Capture the cell that displays the provided text and extract its [X, Y] central coordinate. 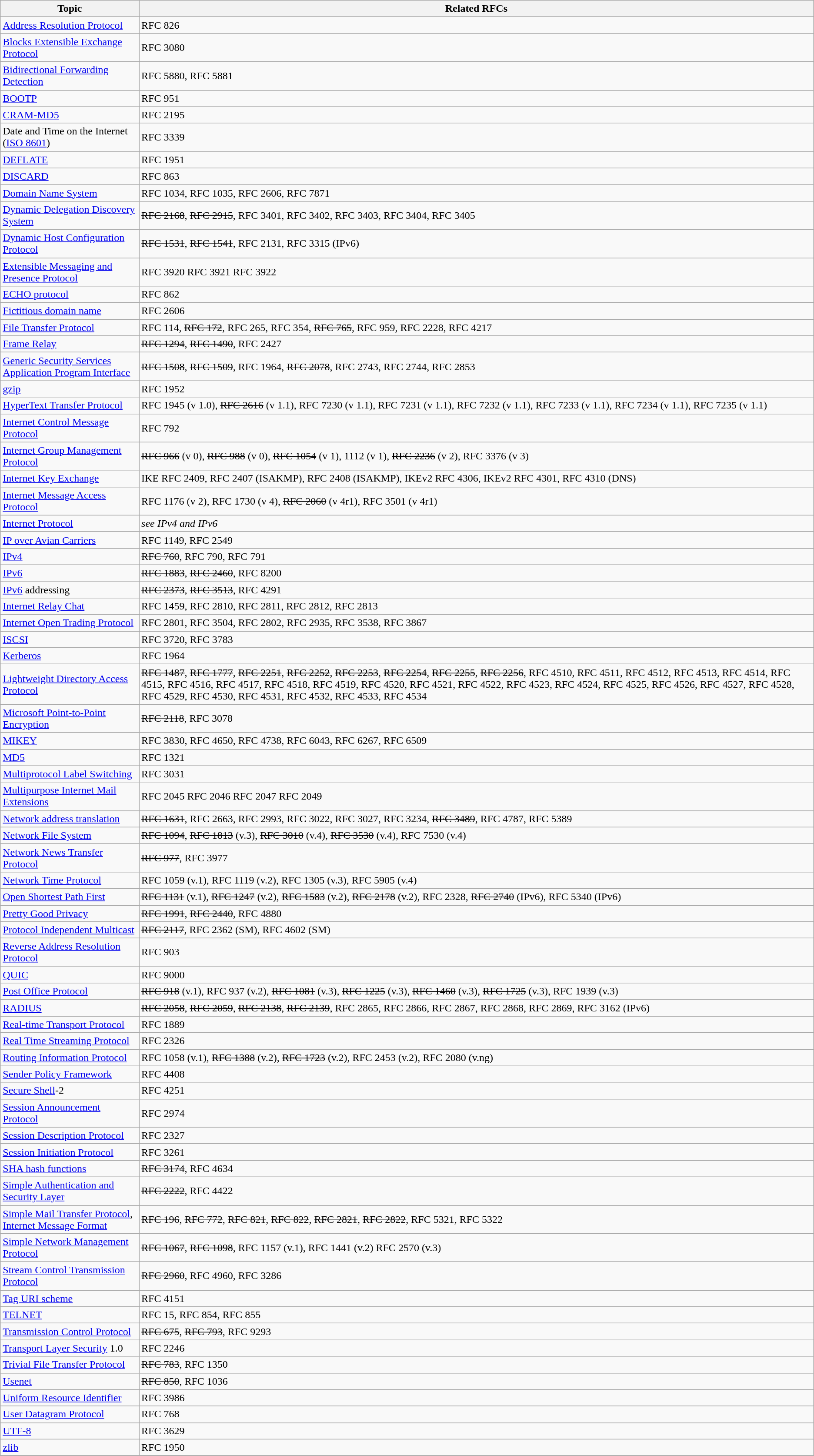
Transport Layer Security 1.0 [70, 1348]
RFC 1058 (v.1), RFC 1388 (v.2), RFC 1723 (v.2), RFC 2453 (v.2), RFC 2080 (v.ng) [477, 1058]
RFC 1459, RFC 2810, RFC 2811, RFC 2812, RFC 2813 [477, 606]
RFC 1034, RFC 1035, RFC 2606, RFC 7871 [477, 193]
RFC 792 [477, 428]
RFC 4151 [477, 1299]
IPv6 [70, 573]
RFC 2117, RFC 2362 (SM), RFC 4602 (SM) [477, 930]
IPv6 addressing [70, 589]
RFC 2168, RFC 2915, RFC 3401, RFC 3402, RFC 3403, RFC 3404, RFC 3405 [477, 215]
SHA hash functions [70, 1168]
RFC 2246 [477, 1348]
RFC 2326 [477, 1041]
RFC 675, RFC 793, RFC 9293 [477, 1332]
RFC 850, RFC 1036 [477, 1381]
DISCARD [70, 176]
MD5 [70, 757]
Tag URI scheme [70, 1299]
Dynamic Host Configuration Protocol [70, 244]
RFC 2222, RFC 4422 [477, 1191]
Trivial File Transfer Protocol [70, 1365]
RFC 1531, RFC 1541, RFC 2131, RFC 3315 (IPv6) [477, 244]
Session Description Protocol [70, 1135]
RFC 1889 [477, 1024]
MIKEY [70, 741]
Network File System [70, 835]
RFC 5880, RFC 5881 [477, 76]
IPv4 [70, 556]
Domain Name System [70, 193]
RFC 2058, RFC 2059, RFC 2138, RFC 2139, RFC 2865, RFC 2866, RFC 2867, RFC 2868, RFC 2869, RFC 3162 (IPv6) [477, 1008]
IKE RFC 2409, RFC 2407 (ISAKMP), RFC 2408 (ISAKMP), IKEv2 RFC 4306, IKEv2 RFC 4301, RFC 4310 (DNS) [477, 479]
RFC 1321 [477, 757]
File Transfer Protocol [70, 328]
Extensible Messaging and Presence Protocol [70, 271]
Network Time Protocol [70, 880]
RFC 918 (v.1), RFC 937 (v.2), RFC 1081 (v.3), RFC 1225 (v.3), RFC 1460 (v.3), RFC 1725 (v.3), RFC 1939 (v.3) [477, 991]
Pretty Good Privacy [70, 913]
RFC 9000 [477, 975]
RFC 1883, RFC 2460, RFC 8200 [477, 573]
RADIUS [70, 1008]
RFC 3174, RFC 4634 [477, 1168]
Multipurpose Internet Mail Extensions [70, 796]
Simple Mail Transfer Protocol,Internet Message Format [70, 1219]
Uniform Resource Identifier [70, 1398]
RFC 951 [477, 98]
Session Initiation Protocol [70, 1152]
RFC 862 [477, 295]
Internet Open Trading Protocol [70, 623]
RFC 2801, RFC 3504, RFC 2802, RFC 2935, RFC 3538, RFC 3867 [477, 623]
RFC 1950 [477, 1447]
Simple Network Management Protocol [70, 1248]
Internet Group Management Protocol [70, 456]
RFC 3920 RFC 3921 RFC 3922 [477, 271]
RFC 1131 (v.1), RFC 1247 (v.2), RFC 1583 (v.2), RFC 2178 (v.2), RFC 2328, RFC 2740 (IPv6), RFC 5340 (IPv6) [477, 897]
Real-time Transport Protocol [70, 1024]
CRAM-MD5 [70, 115]
RFC 1094, RFC 1813 (v.3), RFC 3010 (v.4), RFC 3530 (v.4), RFC 7530 (v.4) [477, 835]
RFC 1951 [477, 160]
RFC 2606 [477, 311]
RFC 1508, RFC 1509, RFC 1964, RFC 2078, RFC 2743, RFC 2744, RFC 2853 [477, 366]
Internet Key Exchange [70, 479]
QUIC [70, 975]
Network News Transfer Protocol [70, 858]
RFC 114, RFC 172, RFC 265, RFC 354, RFC 765, RFC 959, RFC 2228, RFC 4217 [477, 328]
Bidirectional Forwarding Detection [70, 76]
Internet Relay Chat [70, 606]
Transmission Control Protocol [70, 1332]
Usenet [70, 1381]
Kerberos [70, 656]
Stream Control Transmission Protocol [70, 1276]
HyperText Transfer Protocol [70, 405]
RFC 3339 [477, 137]
UTF-8 [70, 1431]
Lightweight Directory Access Protocol [70, 684]
IP over Avian Carriers [70, 540]
RFC 3720, RFC 3783 [477, 639]
RFC 4408 [477, 1074]
Routing Information Protocol [70, 1058]
RFC 1176 (v 2), RFC 1730 (v 4), RFC 2060 (v 4r1), RFC 3501 (v 4r1) [477, 501]
RFC 3031 [477, 774]
RFC 1067, RFC 1098, RFC 1157 (v.1), RFC 1441 (v.2) RFC 2570 (v.3) [477, 1248]
RFC 2327 [477, 1135]
RFC 1952 [477, 389]
Topic [70, 9]
Secure Shell-2 [70, 1091]
Sender Policy Framework [70, 1074]
ECHO protocol [70, 295]
RFC 2960, RFC 4960, RFC 3286 [477, 1276]
RFC 760, RFC 790, RFC 791 [477, 556]
RFC 3986 [477, 1398]
RFC 1059 (v.1), RFC 1119 (v.2), RFC 1305 (v.3), RFC 5905 (v.4) [477, 880]
Network address translation [70, 819]
RFC 1964 [477, 656]
Post Office Protocol [70, 991]
Frame Relay [70, 344]
Simple Authentication and Security Layer [70, 1191]
RFC 2974 [477, 1113]
Session Announcement Protocol [70, 1113]
RFC 768 [477, 1414]
RFC 3830, RFC 4650, RFC 4738, RFC 6043, RFC 6267, RFC 6509 [477, 741]
DEFLATE [70, 160]
Reverse Address Resolution Protocol [70, 953]
Blocks Extensible Exchange Protocol [70, 48]
RFC 3629 [477, 1431]
RFC 903 [477, 953]
Multiprotocol Label Switching [70, 774]
Generic Security Services Application Program Interface [70, 366]
RFC 1294, RFC 1490, RFC 2427 [477, 344]
RFC 2045 RFC 2046 RFC 2047 RFC 2049 [477, 796]
RFC 2118, RFC 3078 [477, 719]
RFC 826 [477, 25]
Fictitious domain name [70, 311]
RFC 2373, RFC 3513, RFC 4291 [477, 589]
RFC 1631, RFC 2663, RFC 2993, RFC 3022, RFC 3027, RFC 3234, RFC 3489, RFC 4787, RFC 5389 [477, 819]
ISCSI [70, 639]
RFC 1991, RFC 2440, RFC 4880 [477, 913]
zlib [70, 1447]
RFC 2195 [477, 115]
Internet Control Message Protocol [70, 428]
BOOTP [70, 98]
Date and Time on the Internet (ISO 8601) [70, 137]
Internet Protocol [70, 523]
RFC 966 (v 0), RFC 988 (v 0), RFC 1054 (v 1), 1112 (v 1), RFC 2236 (v 2), RFC 3376 (v 3) [477, 456]
RFC 977, RFC 3977 [477, 858]
Open Shortest Path First [70, 897]
Related RFCs [477, 9]
Real Time Streaming Protocol [70, 1041]
RFC 783, RFC 1350 [477, 1365]
RFC 1149, RFC 2549 [477, 540]
see IPv4 and IPv6 [477, 523]
TELNET [70, 1315]
RFC 3080 [477, 48]
RFC 4251 [477, 1091]
RFC 3261 [477, 1152]
Address Resolution Protocol [70, 25]
Internet Message Access Protocol [70, 501]
User Datagram Protocol [70, 1414]
Microsoft Point-to-Point Encryption [70, 719]
RFC 863 [477, 176]
gzip [70, 389]
RFC 1945 (v 1.0), RFC 2616 (v 1.1), RFC 7230 (v 1.1), RFC 7231 (v 1.1), RFC 7232 (v 1.1), RFC 7233 (v 1.1), RFC 7234 (v 1.1), RFC 7235 (v 1.1) [477, 405]
Dynamic Delegation Discovery System [70, 215]
RFC 196, RFC 772, RFC 821, RFC 822, RFC 2821, RFC 2822, RFC 5321, RFC 5322 [477, 1219]
Protocol Independent Multicast [70, 930]
RFC 15, RFC 854, RFC 855 [477, 1315]
